Identify which cell holds the provided text, then report its (X, Y) central coordinate. 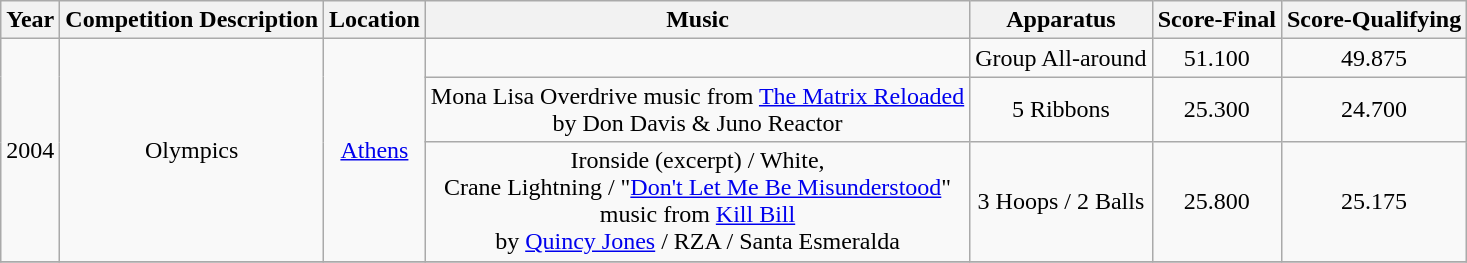
Apparatus (1061, 20)
5 Ribbons (1061, 110)
51.100 (1216, 58)
25.800 (1216, 202)
Music (697, 20)
Score-Qualifying (1374, 20)
25.300 (1216, 110)
Athens (375, 150)
3 Hoops / 2 Balls (1061, 202)
Mona Lisa Overdrive music from The Matrix Reloaded by Don Davis & Juno Reactor (697, 110)
24.700 (1374, 110)
Competition Description (192, 20)
49.875 (1374, 58)
Year (30, 20)
25.175 (1374, 202)
Score-Final (1216, 20)
Group All-around (1061, 58)
Location (375, 20)
Ironside (excerpt) / White, Crane Lightning / "Don't Let Me Be Misunderstood" music from Kill Bill by Quincy Jones / RZA / Santa Esmeralda (697, 202)
2004 (30, 150)
Olympics (192, 150)
